Identify which cell holds the provided text, then report its [x, y] central coordinate. 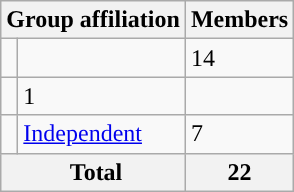
22 [239, 172]
Total [94, 172]
Group affiliation [94, 20]
Independent [102, 134]
14 [239, 58]
Members [239, 20]
7 [239, 134]
1 [102, 96]
